Search for the cell housing the specified text and yield its [X, Y] center coordinate. 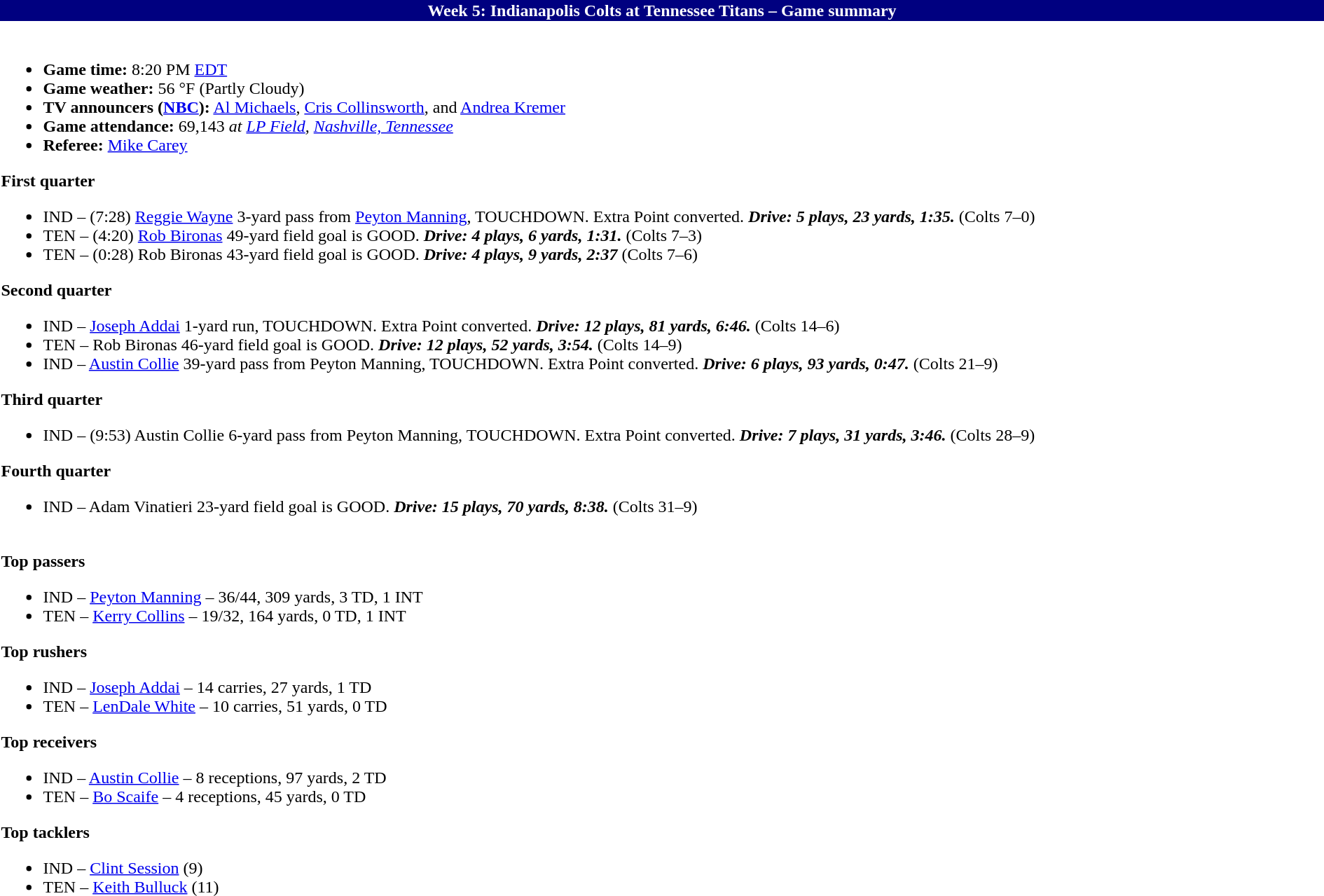
Week 5: Indianapolis Colts at Tennessee Titans – Game summary [662, 11]
